Find where the given text appears and provide that cell's center as [x, y] coordinate. 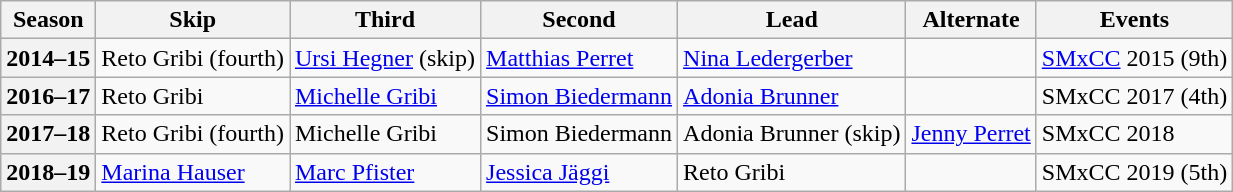
Nina Ledergerber [792, 58]
Events [1134, 20]
SMxCC 2018 [1134, 134]
Adonia Brunner [792, 96]
Skip [193, 20]
Jenny Perret [971, 134]
SMxCC 2015 (9th) [1134, 58]
SMxCC 2019 (5th) [1134, 172]
2016–17 [48, 96]
Alternate [971, 20]
Third [386, 20]
Marina Hauser [193, 172]
2017–18 [48, 134]
Marc Pfister [386, 172]
Season [48, 20]
2018–19 [48, 172]
Adonia Brunner (skip) [792, 134]
Matthias Perret [580, 58]
Lead [792, 20]
Ursi Hegner (skip) [386, 58]
Second [580, 20]
SMxCC 2017 (4th) [1134, 96]
Jessica Jäggi [580, 172]
2014–15 [48, 58]
